Pinpoint the cell where the given text exists, returning its (X, Y) midpoint coordinate. 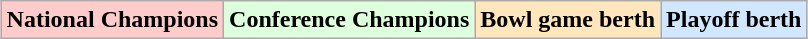
Bowl game berth (568, 20)
Conference Champions (350, 20)
Playoff berth (734, 20)
National Champions (112, 20)
